Provide the [X, Y] coordinate of the cell's center where the given text is located.  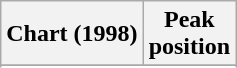
Chart (1998) [72, 34]
Peakposition [189, 34]
